Search for the cell housing the specified text and yield its (x, y) center coordinate. 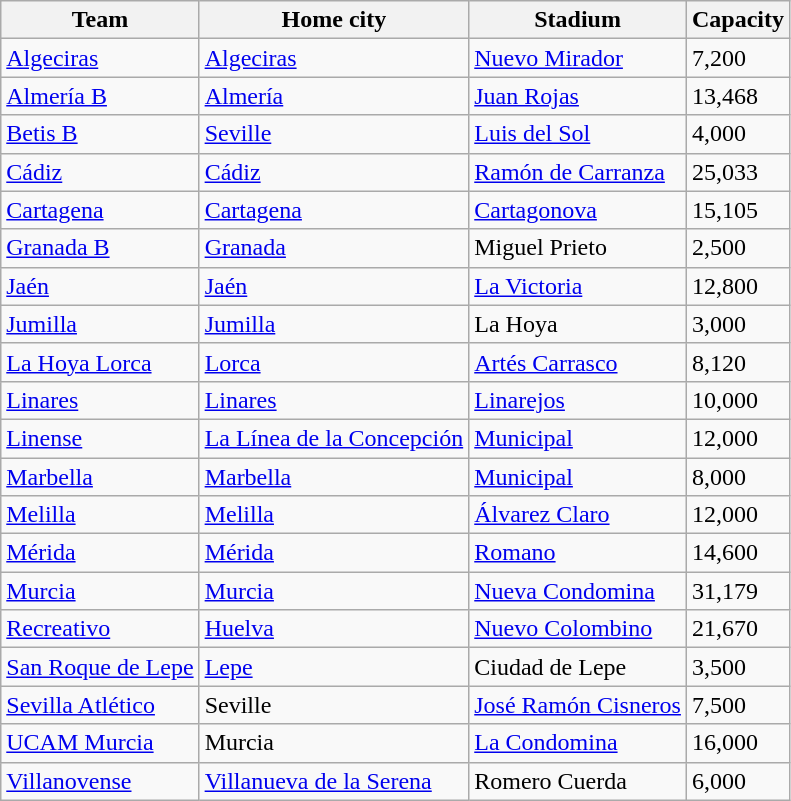
2,500 (738, 248)
Linense (100, 438)
Almería (334, 96)
La Hoya (578, 324)
Granada (334, 248)
14,600 (738, 553)
Lepe (334, 667)
8,000 (738, 477)
3,000 (738, 324)
Ramón de Carranza (578, 172)
Nuevo Colombino (578, 629)
15,105 (738, 210)
Huelva (334, 629)
10,000 (738, 400)
Luis del Sol (578, 134)
Linarejos (578, 400)
Lorca (334, 362)
La Victoria (578, 286)
Recreativo (100, 629)
Capacity (738, 20)
Granada B (100, 248)
Romano (578, 553)
Miguel Prieto (578, 248)
Artés Carrasco (578, 362)
Nuevo Mirador (578, 58)
Stadium (578, 20)
Juan Rojas (578, 96)
31,179 (738, 591)
21,670 (738, 629)
Almería B (100, 96)
25,033 (738, 172)
Villanueva de la Serena (334, 781)
Ciudad de Lepe (578, 667)
La Condomina (578, 743)
La Línea de la Concepción (334, 438)
8,120 (738, 362)
San Roque de Lepe (100, 667)
7,200 (738, 58)
José Ramón Cisneros (578, 705)
Villanovense (100, 781)
6,000 (738, 781)
UCAM Murcia (100, 743)
Team (100, 20)
3,500 (738, 667)
Cartagonova (578, 210)
12,800 (738, 286)
Home city (334, 20)
4,000 (738, 134)
La Hoya Lorca (100, 362)
Romero Cuerda (578, 781)
Nueva Condomina (578, 591)
Betis B (100, 134)
Álvarez Claro (578, 515)
16,000 (738, 743)
Sevilla Atlético (100, 705)
7,500 (738, 705)
13,468 (738, 96)
